Identify which cell holds the provided text, then report its (X, Y) central coordinate. 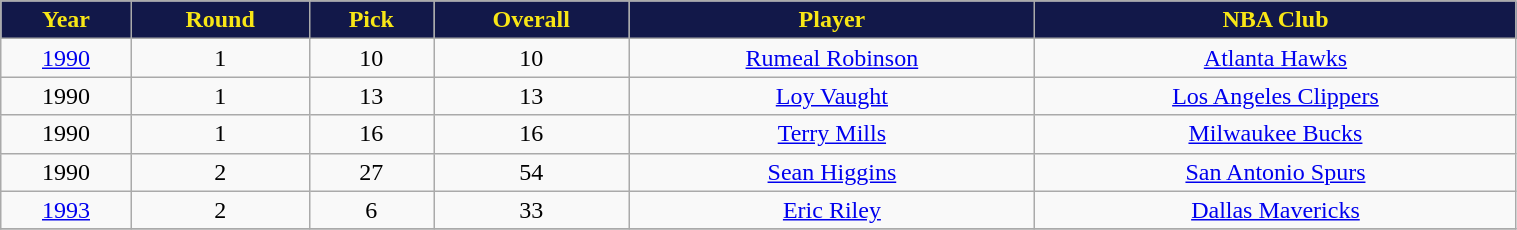
Loy Vaught (832, 96)
Year (66, 20)
33 (532, 210)
Dallas Mavericks (1276, 210)
Player (832, 20)
Eric Riley (832, 210)
Overall (532, 20)
1993 (66, 210)
Round (220, 20)
54 (532, 172)
27 (372, 172)
Los Angeles Clippers (1276, 96)
Atlanta Hawks (1276, 58)
Terry Mills (832, 134)
6 (372, 210)
Sean Higgins (832, 172)
NBA Club (1276, 20)
Milwaukee Bucks (1276, 134)
San Antonio Spurs (1276, 172)
Pick (372, 20)
Rumeal Robinson (832, 58)
